Return the (x, y) coordinate for the center point of the cell that contains the specified text.  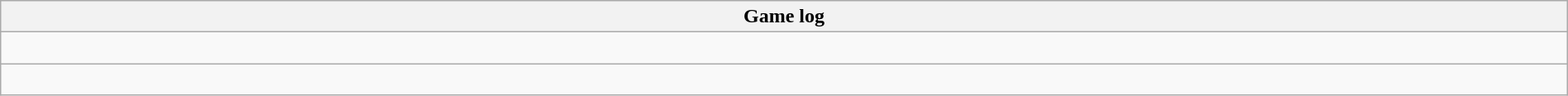
Game log (784, 17)
